Provide the [x, y] coordinate of the cell's center where the given text is located.  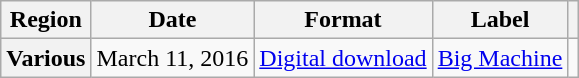
March 11, 2016 [172, 58]
Format [343, 20]
Region [46, 20]
Big Machine [500, 58]
Digital download [343, 58]
Label [500, 20]
Various [46, 58]
Date [172, 20]
